For the text-containing cell, return its midpoint in (x, y) coordinate format. 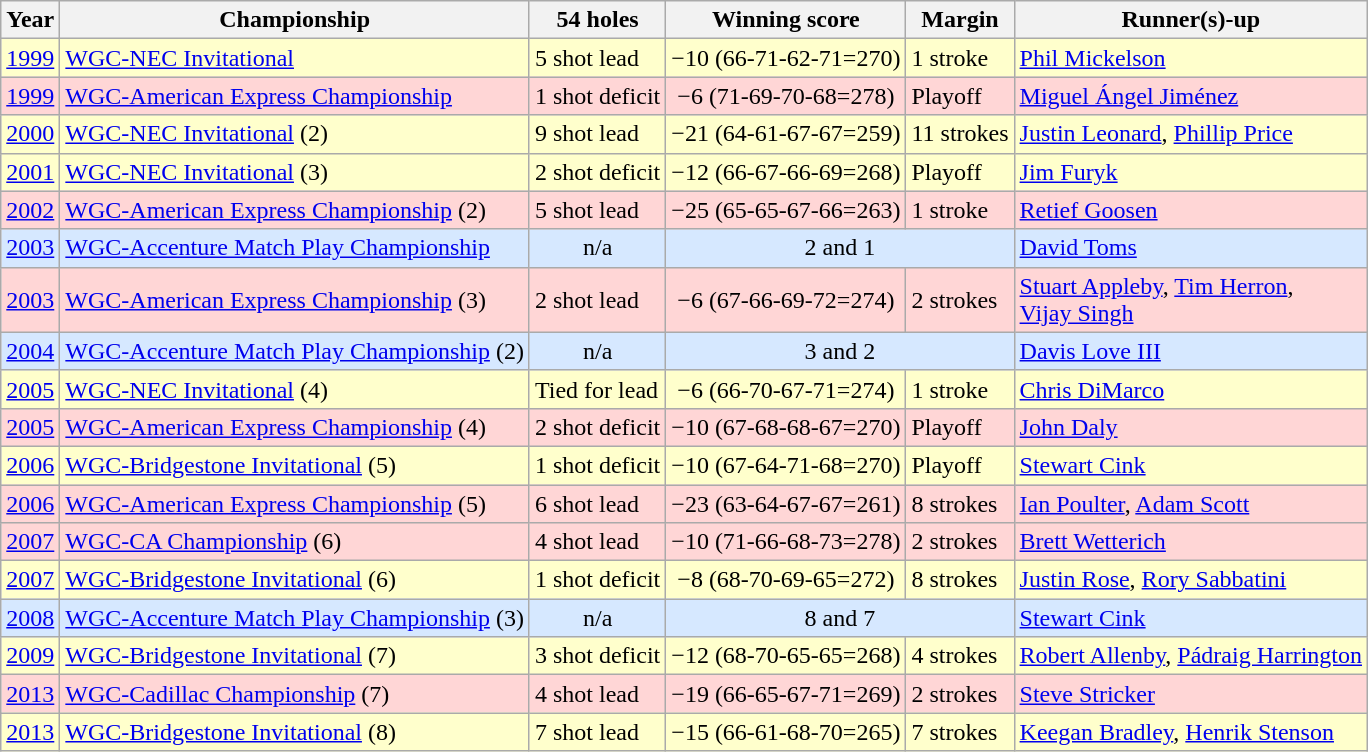
−6 (71-69-70-68=278) (786, 96)
−6 (66-70-67-71=274) (786, 389)
−12 (66-67-66-69=268) (786, 172)
2009 (30, 656)
54 holes (597, 20)
Jim Furyk (1190, 172)
9 shot lead (597, 134)
Championship (295, 20)
2 and 1 (840, 248)
WGC-American Express Championship (3) (295, 300)
Chris DiMarco (1190, 389)
2004 (30, 351)
Tied for lead (597, 389)
Davis Love III (1190, 351)
3 shot deficit (597, 656)
−23 (63-64-67-67=261) (786, 503)
John Daly (1190, 427)
WGC-Accenture Match Play Championship (3) (295, 618)
−8 (68-70-69-65=272) (786, 580)
−19 (66-65-67-71=269) (786, 694)
WGC-American Express Championship (2) (295, 210)
Stuart Appleby, Tim Herron, Vijay Singh (1190, 300)
WGC-Accenture Match Play Championship (2) (295, 351)
11 strokes (960, 134)
WGC-NEC Invitational (4) (295, 389)
WGC-American Express Championship (4) (295, 427)
Robert Allenby, Pádraig Harrington (1190, 656)
8 and 7 (840, 618)
2001 (30, 172)
WGC-NEC Invitational (2) (295, 134)
WGC-American Express Championship (295, 96)
2008 (30, 618)
Justin Rose, Rory Sabbatini (1190, 580)
−10 (71-66-68-73=278) (786, 542)
Margin (960, 20)
−21 (64-61-67-67=259) (786, 134)
WGC-Bridgestone Invitational (5) (295, 465)
7 shot lead (597, 732)
−10 (67-64-71-68=270) (786, 465)
Miguel Ángel Jiménez (1190, 96)
7 strokes (960, 732)
−15 (66-61-68-70=265) (786, 732)
WGC-Bridgestone Invitational (8) (295, 732)
6 shot lead (597, 503)
2000 (30, 134)
−6 (67-66-69-72=274) (786, 300)
Runner(s)-up (1190, 20)
−25 (65-65-67-66=263) (786, 210)
David Toms (1190, 248)
4 strokes (960, 656)
WGC-American Express Championship (5) (295, 503)
Steve Stricker (1190, 694)
2 shot lead (597, 300)
Phil Mickelson (1190, 58)
Year (30, 20)
2002 (30, 210)
−10 (67-68-68-67=270) (786, 427)
Brett Wetterich (1190, 542)
WGC-Bridgestone Invitational (6) (295, 580)
3 and 2 (840, 351)
Justin Leonard, Phillip Price (1190, 134)
Retief Goosen (1190, 210)
WGC-NEC Invitational (3) (295, 172)
−10 (66-71-62-71=270) (786, 58)
−12 (68-70-65-65=268) (786, 656)
WGC-CA Championship (6) (295, 542)
WGC-Accenture Match Play Championship (295, 248)
Ian Poulter, Adam Scott (1190, 503)
WGC-Bridgestone Invitational (7) (295, 656)
WGC-Cadillac Championship (7) (295, 694)
Winning score (786, 20)
Keegan Bradley, Henrik Stenson (1190, 732)
WGC-NEC Invitational (295, 58)
